Extract the [x, y] coordinate from the center of the cell holding the provided text.  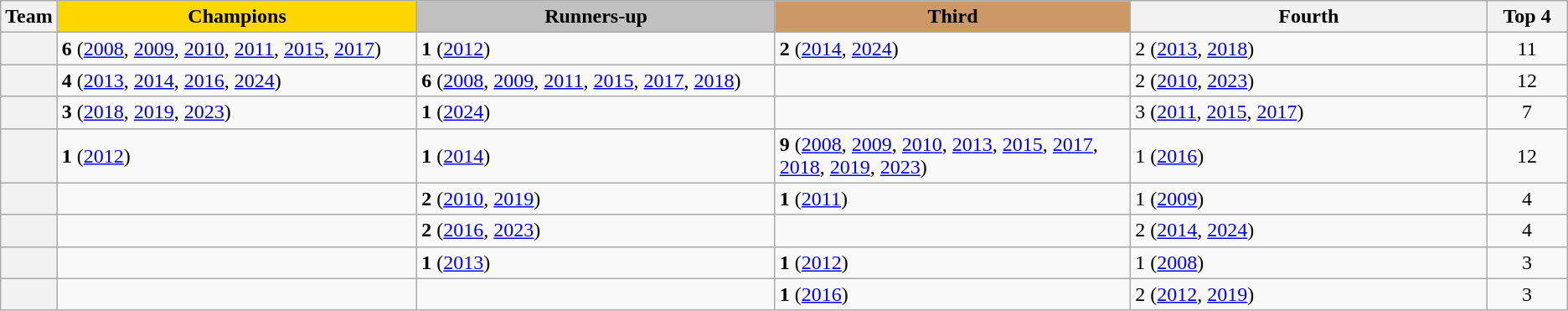
Third [952, 17]
3 (2018, 2019, 2023) [237, 112]
Champions [237, 17]
2 (2012, 2019) [1308, 294]
Fourth [1308, 17]
Runners-up [596, 17]
2 (2013, 2018) [1308, 49]
3 (2011, 2015, 2017) [1308, 112]
1 (2024) [596, 112]
1 (2008) [1308, 262]
2 (2010, 2023) [1308, 80]
Top 4 [1527, 17]
2 (2010, 2019) [596, 199]
9 (2008, 2009, 2010, 2013, 2015, 2017, 2018, 2019, 2023) [952, 156]
1 (2014) [596, 156]
1 (2011) [952, 199]
4 (2013, 2014, 2016, 2024) [237, 80]
1 (2013) [596, 262]
1 (2009) [1308, 199]
6 (2008, 2009, 2011, 2015, 2017, 2018) [596, 80]
7 [1527, 112]
11 [1527, 49]
6 (2008, 2009, 2010, 2011, 2015, 2017) [237, 49]
2 (2016, 2023) [596, 231]
Team [29, 17]
